Locate the cell with the specified text and output its [x, y] center coordinate. 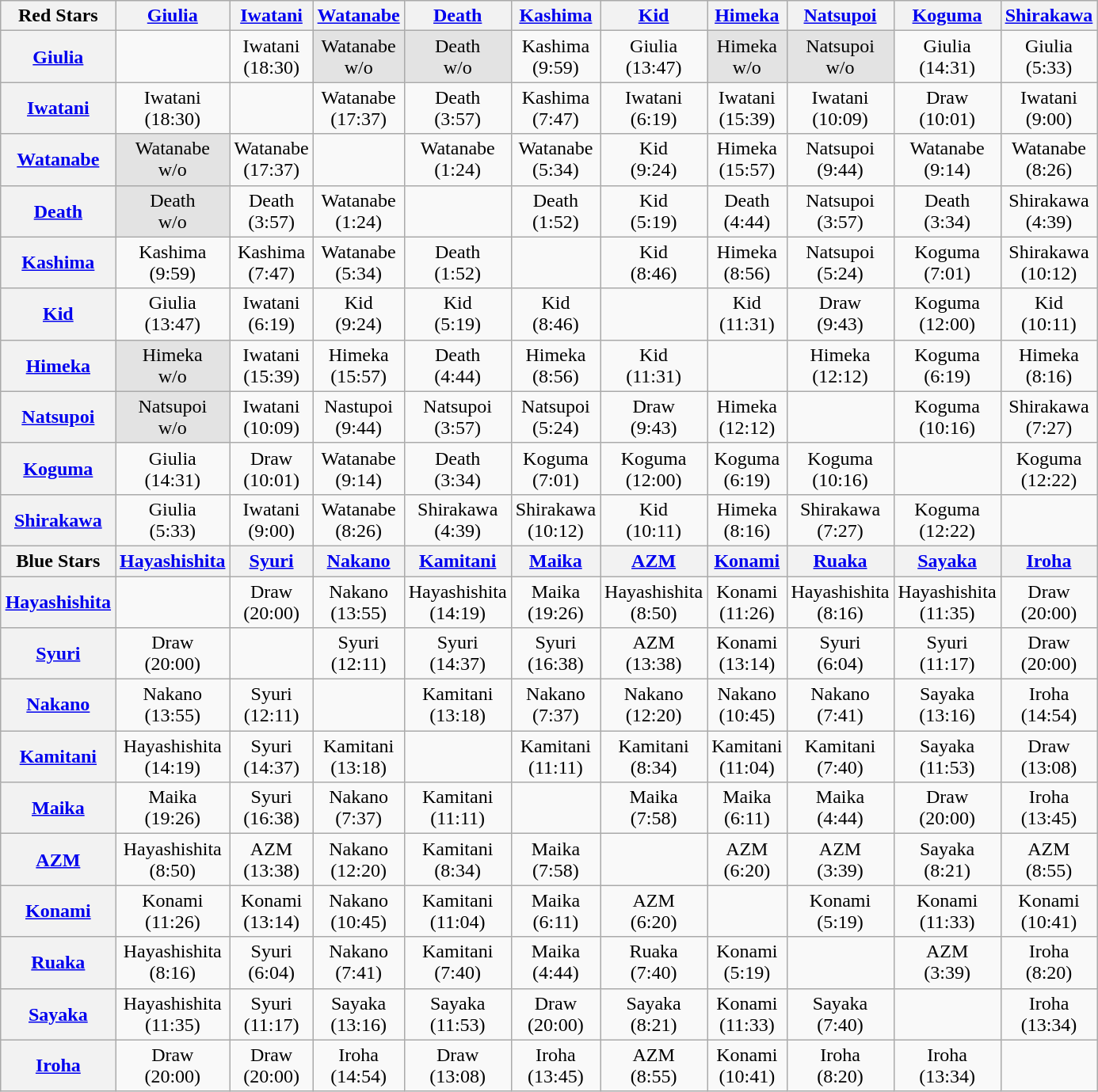
Natsupoi(9:44) [840, 160]
Ruaka(7:40) [654, 963]
Sayaka(7:40) [840, 1014]
Red Stars [58, 16]
Blue Stars [58, 561]
Nastupoi(9:44) [358, 417]
